Provide the [x, y] coordinate of the cell's center where the given text is located.  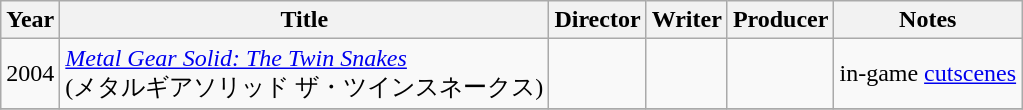
Notes [928, 20]
Title [304, 20]
Producer [780, 20]
Writer [686, 20]
2004 [30, 74]
Director [598, 20]
Year [30, 20]
Metal Gear Solid: The Twin Snakes(メタルギアソリッド ザ・ツインスネークス) [304, 74]
in-game cutscenes [928, 74]
